Search for the cell housing the specified text and yield its [x, y] center coordinate. 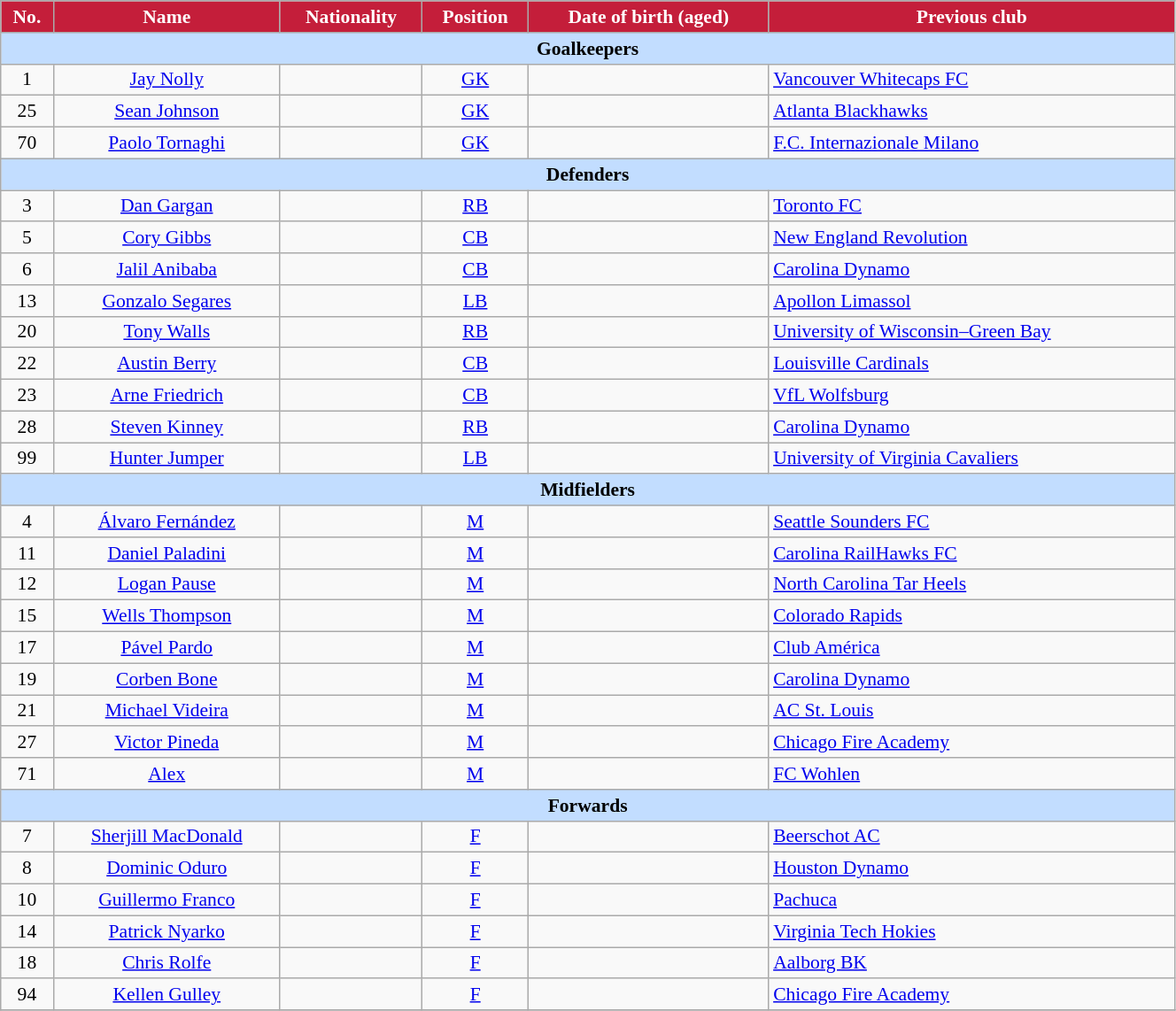
Steven Kinney [166, 427]
5 [27, 238]
Daniel Paladini [166, 553]
71 [27, 774]
Beerschot AC [971, 837]
Apollon Limassol [971, 301]
7 [27, 837]
Aalborg BK [971, 963]
Previous club [971, 17]
21 [27, 711]
17 [27, 648]
Colorado Rapids [971, 616]
23 [27, 396]
Patrick Nyarko [166, 931]
10 [27, 900]
FC Wohlen [971, 774]
22 [27, 364]
1 [27, 80]
Goalkeepers [588, 49]
94 [27, 995]
Dominic Oduro [166, 868]
Corben Bone [166, 679]
Midfielders [588, 490]
University of Wisconsin–Green Bay [971, 332]
Houston Dynamo [971, 868]
18 [27, 963]
20 [27, 332]
Sean Johnson [166, 112]
19 [27, 679]
Chris Rolfe [166, 963]
Nationality [351, 17]
13 [27, 301]
Club América [971, 648]
Louisville Cardinals [971, 364]
North Carolina Tar Heels [971, 584]
Kellen Gulley [166, 995]
University of Virginia Cavaliers [971, 459]
28 [27, 427]
AC St. Louis [971, 711]
99 [27, 459]
Hunter Jumper [166, 459]
Pachuca [971, 900]
11 [27, 553]
Jay Nolly [166, 80]
Sherjill MacDonald [166, 837]
Vancouver Whitecaps FC [971, 80]
3 [27, 206]
Álvaro Fernández [166, 521]
Defenders [588, 174]
Austin Berry [166, 364]
Gonzalo Segares [166, 301]
Michael Videira [166, 711]
No. [27, 17]
Jalil Anibaba [166, 269]
F.C. Internazionale Milano [971, 143]
Alex [166, 774]
Forwards [588, 806]
Date of birth (aged) [648, 17]
Pável Pardo [166, 648]
Atlanta Blackhawks [971, 112]
Carolina RailHawks FC [971, 553]
Cory Gibbs [166, 238]
VfL Wolfsburg [971, 396]
Toronto FC [971, 206]
8 [27, 868]
25 [27, 112]
Position [476, 17]
New England Revolution [971, 238]
Victor Pineda [166, 743]
12 [27, 584]
4 [27, 521]
Name [166, 17]
14 [27, 931]
Paolo Tornaghi [166, 143]
Guillermo Franco [166, 900]
15 [27, 616]
Wells Thompson [166, 616]
Dan Gargan [166, 206]
6 [27, 269]
Logan Pause [166, 584]
Seattle Sounders FC [971, 521]
70 [27, 143]
Virginia Tech Hokies [971, 931]
27 [27, 743]
Tony Walls [166, 332]
Arne Friedrich [166, 396]
